Return the [X, Y] coordinate for the center point of the cell that contains the specified text.  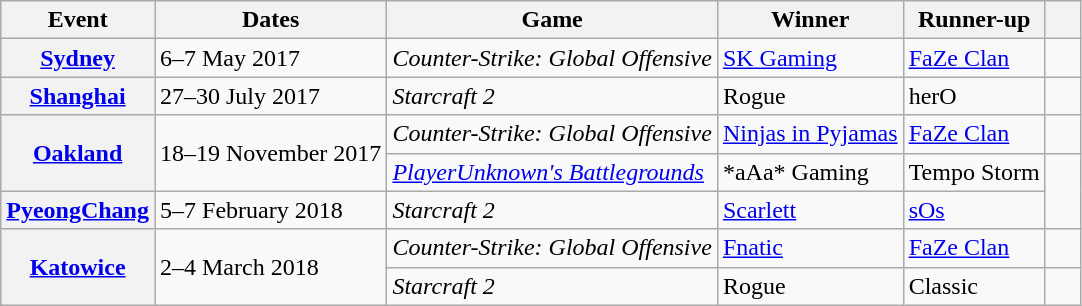
Dates [270, 20]
sOs [974, 210]
18–19 November 2017 [270, 153]
Winner [810, 20]
27–30 July 2017 [270, 96]
Classic [974, 286]
Runner-up [974, 20]
Fnatic [810, 248]
2–4 March 2018 [270, 267]
5–7 February 2018 [270, 210]
Ninjas in Pyjamas [810, 134]
Shanghai [78, 96]
6–7 May 2017 [270, 58]
Scarlett [810, 210]
Katowice [78, 267]
Oakland [78, 153]
Game [552, 20]
herO [974, 96]
Tempo Storm [974, 172]
*aAa* Gaming [810, 172]
Sydney [78, 58]
PyeongChang [78, 210]
Event [78, 20]
PlayerUnknown's Battlegrounds [552, 172]
SK Gaming [810, 58]
